Find where the given text appears and provide that cell's center as (x, y) coordinate. 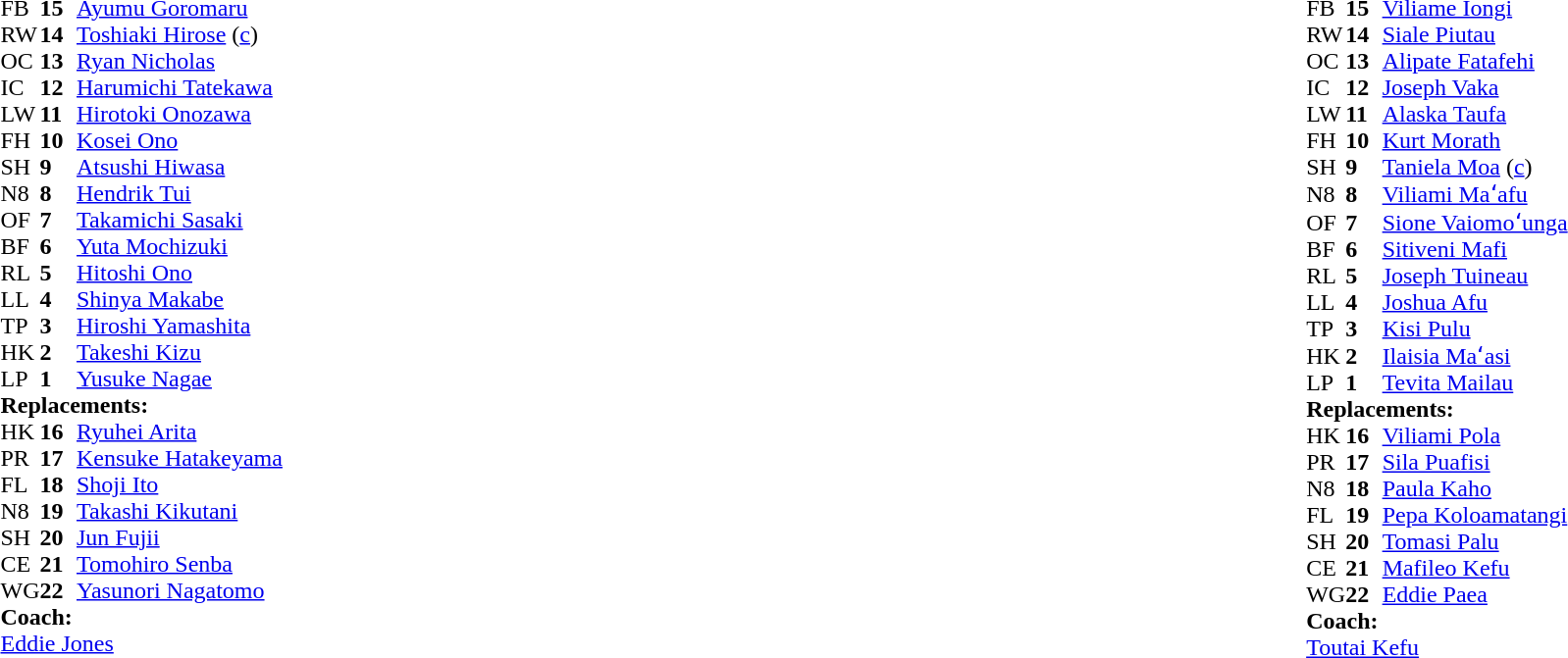
Viliami Pola (1476, 435)
Shinya Makabe (180, 300)
Paula Kaho (1476, 488)
Ilaisia Maʻasi (1476, 355)
Mafileo Kefu (1476, 569)
Sione Vaiomoʻunga (1476, 222)
Eddie Jones (141, 643)
Yasunori Nagatomo (180, 590)
Harumichi Tatekawa (180, 88)
Joseph Vaka (1476, 88)
Siale Piutau (1476, 35)
Kurt Morath (1476, 141)
Takeshi Kizu (180, 353)
Joseph Tuineau (1476, 277)
Takashi Kikutani (180, 512)
Alipate Fatafehi (1476, 61)
Tomohiro Senba (180, 565)
Eddie Paea (1476, 594)
Tevita Mailau (1476, 382)
Alaska Taufa (1476, 114)
Ryuhei Arita (180, 431)
Jun Fujii (180, 537)
Kosei Ono (180, 141)
Viliami Maʻafu (1476, 194)
Tomasi Palu (1476, 541)
Joshua Afu (1476, 302)
Hirotoki Onozawa (180, 114)
Atsushi Hiwasa (180, 167)
Hitoshi Ono (180, 273)
Sila Puafisi (1476, 463)
Hendrik Tui (180, 194)
Takamichi Sasaki (180, 220)
Toshiaki Hirose (c) (180, 35)
Sitiveni Mafi (1476, 249)
Yusuke Nagae (180, 379)
Kisi Pulu (1476, 329)
Yuta Mochizuki (180, 247)
Pepa Koloamatangi (1476, 516)
Taniela Moa (c) (1476, 167)
Hiroshi Yamashita (180, 326)
Ryan Nicholas (180, 61)
Kensuke Hatakeyama (180, 459)
Shoji Ito (180, 484)
